Locate the cell with the specified text and output its [x, y] center coordinate. 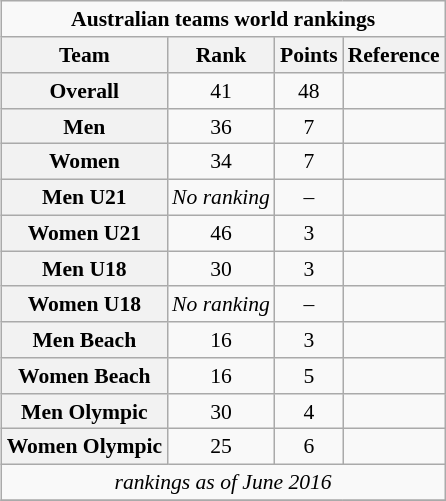
Australian teams world rankings [224, 19]
36 [221, 126]
Overall [84, 91]
Men U18 [84, 269]
Team [84, 55]
48 [309, 91]
Men U21 [84, 197]
Points [309, 55]
Women [84, 162]
Men Olympic [84, 411]
4 [309, 411]
Rank [221, 55]
6 [309, 447]
46 [221, 233]
Men [84, 126]
34 [221, 162]
Women U21 [84, 233]
rankings as of June 2016 [224, 482]
Women U18 [84, 304]
25 [221, 447]
Women Beach [84, 376]
41 [221, 91]
5 [309, 376]
Reference [394, 55]
Men Beach [84, 340]
Women Olympic [84, 447]
